Return (x, y) of the center of cell containing provided text 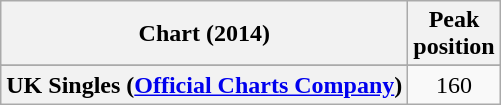
160 (454, 85)
Chart (2014) (204, 34)
UK Singles (Official Charts Company) (204, 85)
Peakposition (454, 34)
